Scan for the cell matching the given text and deliver its [x, y] coordinate at center. 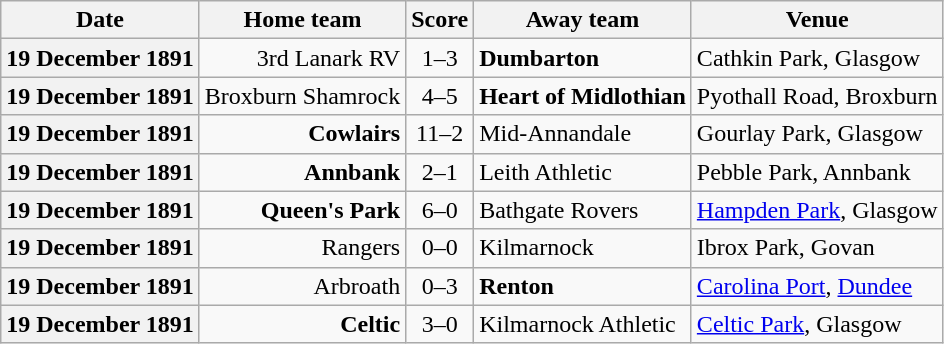
Renton [583, 286]
Cowlairs [302, 134]
Celtic Park, Glasgow [817, 324]
Kilmarnock [583, 248]
Gourlay Park, Glasgow [817, 134]
Venue [817, 20]
Ibrox Park, Govan [817, 248]
Kilmarnock Athletic [583, 324]
Dumbarton [583, 58]
Hampden Park, Glasgow [817, 210]
Celtic [302, 324]
2–1 [440, 172]
11–2 [440, 134]
6–0 [440, 210]
Away team [583, 20]
Annbank [302, 172]
Pebble Park, Annbank [817, 172]
0–0 [440, 248]
Score [440, 20]
3–0 [440, 324]
3rd Lanark RV [302, 58]
Cathkin Park, Glasgow [817, 58]
Queen's Park [302, 210]
Broxburn Shamrock [302, 96]
Heart of Midlothian [583, 96]
Leith Athletic [583, 172]
Home team [302, 20]
Carolina Port, Dundee [817, 286]
Rangers [302, 248]
4–5 [440, 96]
1–3 [440, 58]
Arbroath [302, 286]
Pyothall Road, Broxburn [817, 96]
Bathgate Rovers [583, 210]
Date [100, 20]
Mid-Annandale [583, 134]
0–3 [440, 286]
